For the text-containing cell, return its midpoint in [x, y] coordinate format. 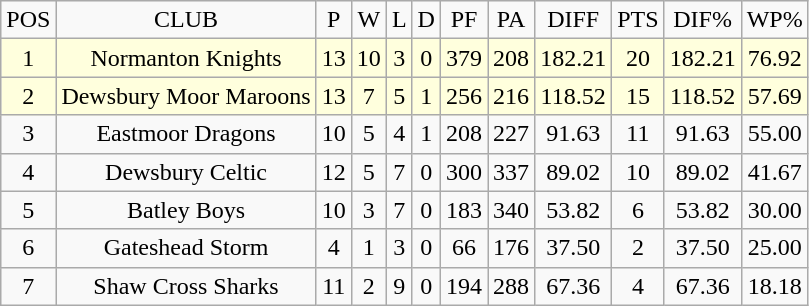
CLUB [186, 20]
DIFF [574, 20]
183 [464, 210]
Dewsbury Celtic [186, 172]
30.00 [774, 210]
W [368, 20]
9 [399, 286]
18.18 [774, 286]
300 [464, 172]
WP% [774, 20]
25.00 [774, 248]
Shaw Cross Sharks [186, 286]
288 [512, 286]
379 [464, 58]
76.92 [774, 58]
12 [334, 172]
337 [512, 172]
Gateshead Storm [186, 248]
340 [512, 210]
41.67 [774, 172]
Eastmoor Dragons [186, 134]
DIF% [702, 20]
D [426, 20]
227 [512, 134]
57.69 [774, 96]
PTS [638, 20]
L [399, 20]
20 [638, 58]
POS [28, 20]
216 [512, 96]
PA [512, 20]
194 [464, 286]
55.00 [774, 134]
Batley Boys [186, 210]
66 [464, 248]
176 [512, 248]
256 [464, 96]
Dewsbury Moor Maroons [186, 96]
Normanton Knights [186, 58]
PF [464, 20]
P [334, 20]
15 [638, 96]
